Output the [x, y] coordinate of the center of the cell containing the given text.  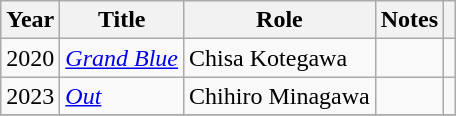
2020 [30, 58]
Year [30, 20]
Title [122, 20]
Grand Blue [122, 58]
Out [122, 96]
Chisa Kotegawa [280, 58]
Role [280, 20]
2023 [30, 96]
Chihiro Minagawa [280, 96]
Notes [409, 20]
